From the cell containing the given text, extract its center point as [X, Y] coordinate. 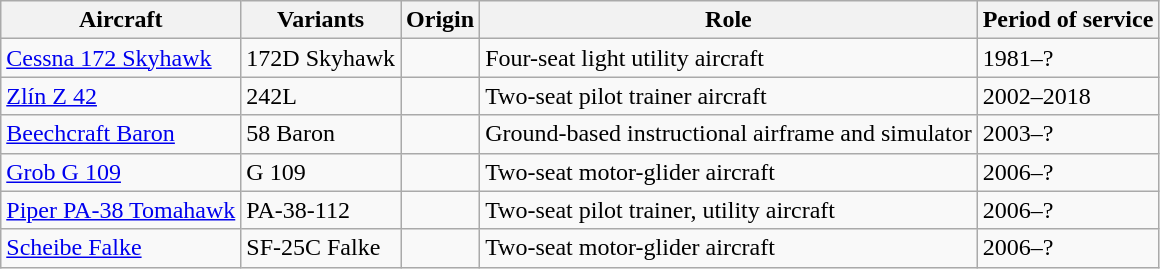
242L [321, 96]
Two-seat pilot trainer aircraft [729, 96]
Period of service [1068, 20]
Ground-based instructional airframe and simulator [729, 134]
Scheibe Falke [121, 248]
Piper PA-38 Tomahawk [121, 210]
G 109 [321, 172]
2002–2018 [1068, 96]
Role [729, 20]
Zlín Z 42 [121, 96]
1981–? [1068, 58]
Two-seat pilot trainer, utility aircraft [729, 210]
58 Baron [321, 134]
Cessna 172 Skyhawk [121, 58]
Aircraft [121, 20]
Beechcraft Baron [121, 134]
172D Skyhawk [321, 58]
Variants [321, 20]
PA-38-112 [321, 210]
2003–? [1068, 134]
Grob G 109 [121, 172]
Origin [440, 20]
SF-25C Falke [321, 248]
Four-seat light utility aircraft [729, 58]
